Determine the (X, Y) coordinate at the center of the cell enclosing the given text.  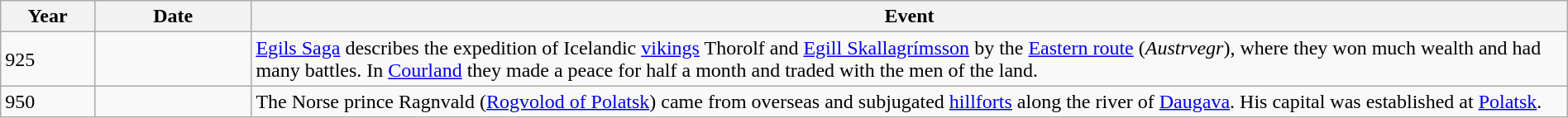
950 (48, 101)
Date (172, 17)
925 (48, 59)
Year (48, 17)
Event (910, 17)
